Provide the (X, Y) coordinate of the cell's center where the given text is located.  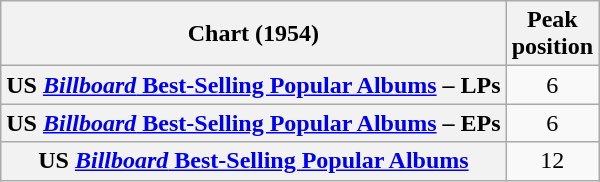
US Billboard Best-Selling Popular Albums (254, 161)
Peakposition (552, 34)
US Billboard Best-Selling Popular Albums – LPs (254, 85)
US Billboard Best-Selling Popular Albums – EPs (254, 123)
12 (552, 161)
Chart (1954) (254, 34)
